For the text-containing cell, return its midpoint in [x, y] coordinate format. 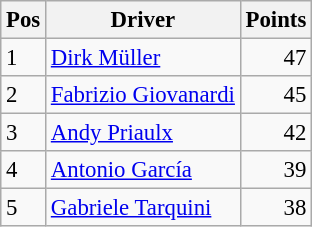
Gabriele Tarquini [144, 208]
Antonio García [144, 170]
39 [276, 170]
Points [276, 20]
3 [24, 133]
Driver [144, 20]
38 [276, 208]
2 [24, 95]
Pos [24, 20]
Dirk Müller [144, 58]
Andy Priaulx [144, 133]
42 [276, 133]
1 [24, 58]
Fabrizio Giovanardi [144, 95]
5 [24, 208]
4 [24, 170]
45 [276, 95]
47 [276, 58]
